Pinpoint the cell where the given text exists, returning its [X, Y] midpoint coordinate. 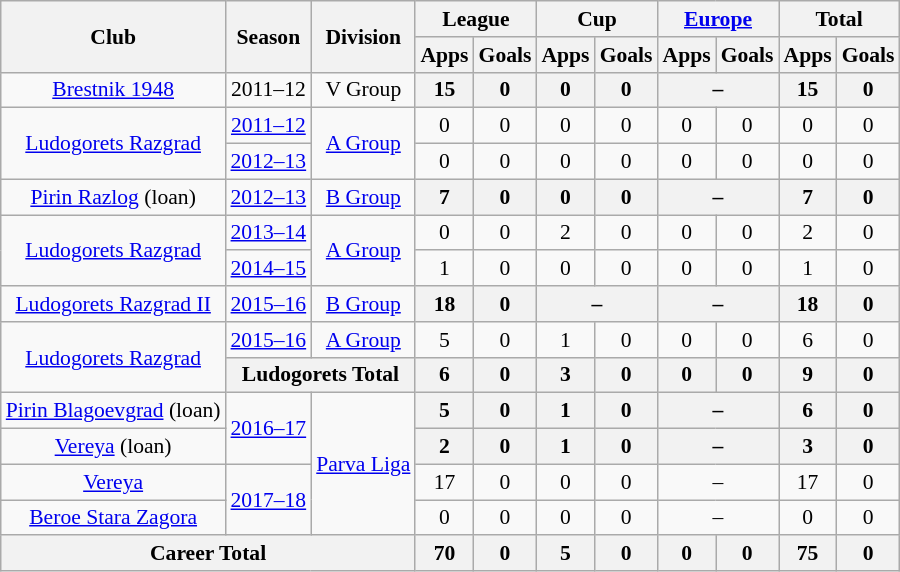
Division [363, 36]
League [476, 19]
2017–18 [269, 500]
Parva Liga [363, 464]
Vereya [114, 482]
Career Total [208, 554]
V Group [363, 90]
Brestnik 1948 [114, 90]
Total [840, 19]
2014–15 [269, 269]
75 [808, 554]
Ludogorets Razgrad II [114, 304]
9 [808, 375]
Cup [596, 19]
Europe [718, 19]
Ludogorets Total [321, 375]
Pirin Razlog (loan) [114, 197]
Season [269, 36]
Beroe Stara Zagora [114, 518]
Vereya (loan) [114, 447]
Pirin Blagoevgrad (loan) [114, 411]
Club [114, 36]
70 [444, 554]
2016–17 [269, 428]
2013–14 [269, 233]
